Return (X, Y) of the center of cell containing provided text 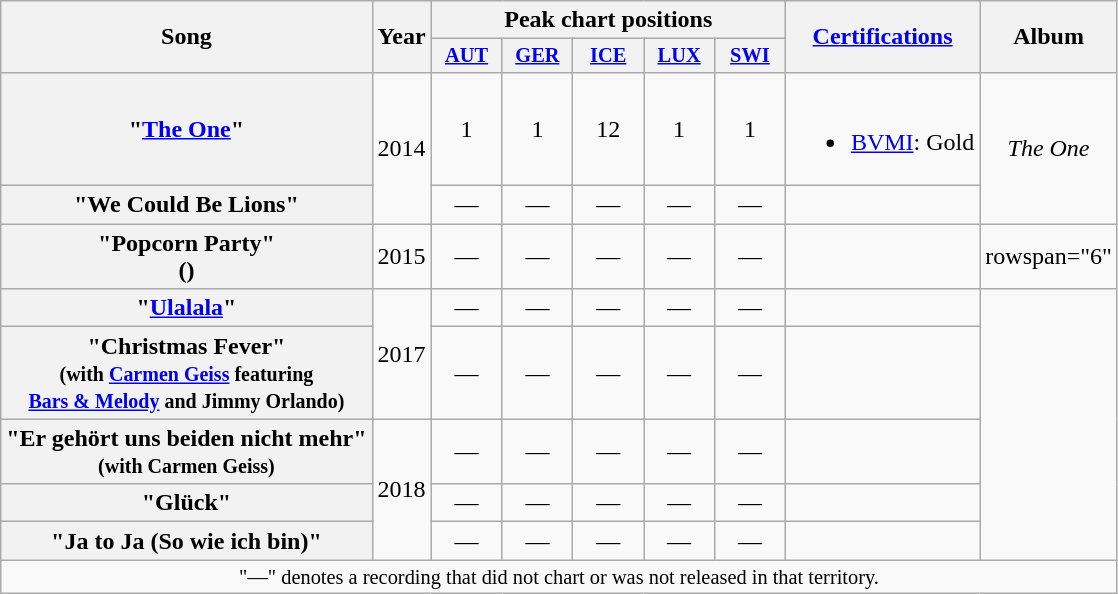
"Glück" (186, 503)
Peak chart positions (608, 20)
"The One" (186, 128)
2017 (402, 354)
2014 (402, 148)
SWI (750, 56)
Album (1049, 37)
ICE (608, 56)
Song (186, 37)
The One (1049, 148)
"Ja to Ja (So wie ich bin)" (186, 541)
BVMI: Gold (882, 128)
2018 (402, 490)
"Ulalala" (186, 308)
12 (608, 128)
"—" denotes a recording that did not chart or was not released in that territory. (560, 577)
Year (402, 37)
2015 (402, 256)
"Popcorn Party"() (186, 256)
"Er gehört uns beiden nicht mehr"(with Carmen Geiss) (186, 452)
GER (538, 56)
"Christmas Fever"(with Carmen Geiss featuring Bars & Melody and Jimmy Orlando) (186, 373)
rowspan="6" (1049, 256)
LUX (680, 56)
Certifications (882, 37)
"We Could Be Lions" (186, 205)
AUT (466, 56)
